Detect which cell encompasses the target text, then output its [x, y] center coordinate. 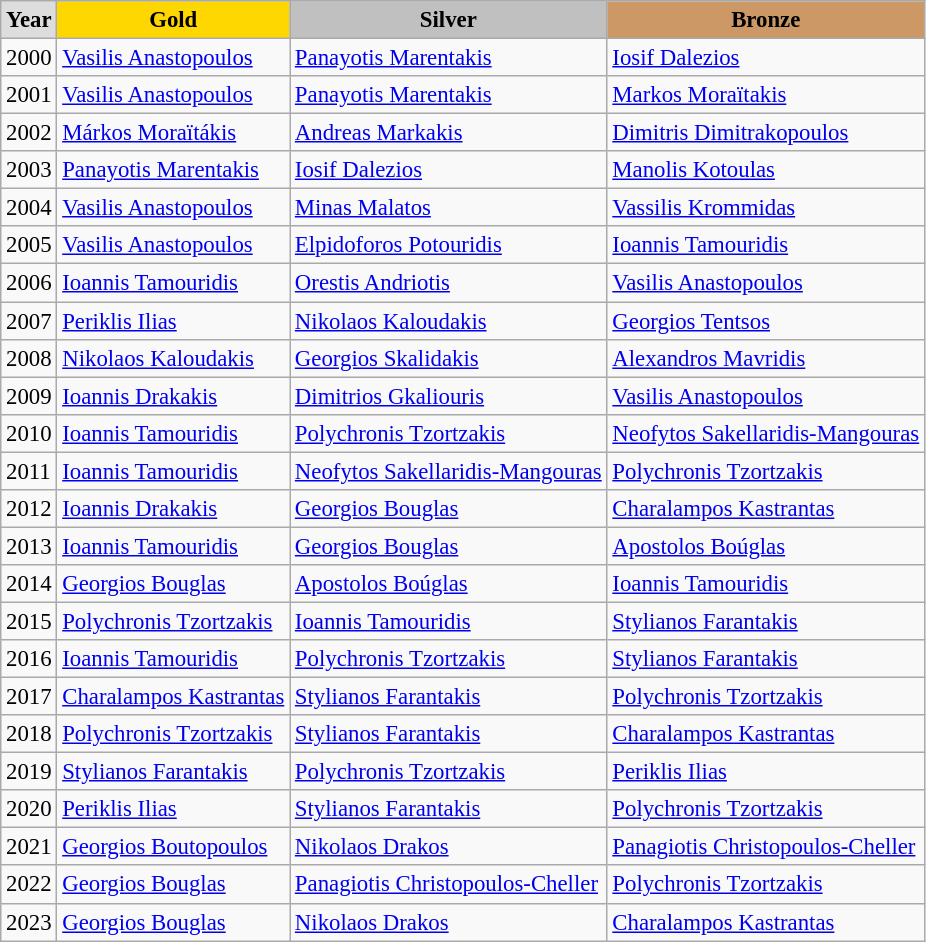
Manolis Kotoulas [766, 170]
2000 [29, 58]
2019 [29, 772]
Markos Moraïtakis [766, 95]
Georgios Boutopoulos [174, 847]
Gold [174, 20]
Georgios Skalidakis [448, 358]
Silver [448, 20]
2016 [29, 659]
Vassilis Krommidas [766, 208]
2015 [29, 621]
2012 [29, 509]
Márkos Moraïtákis [174, 133]
2004 [29, 208]
2009 [29, 396]
2008 [29, 358]
2021 [29, 847]
Minas Malatos [448, 208]
Dimitris Dimitrakopoulos [766, 133]
2017 [29, 697]
2020 [29, 809]
2001 [29, 95]
2007 [29, 321]
2002 [29, 133]
Andreas Markakis [448, 133]
Year [29, 20]
Elpidoforos Potouridis [448, 245]
Orestis Andriotis [448, 283]
2003 [29, 170]
2011 [29, 471]
2005 [29, 245]
2013 [29, 546]
2010 [29, 433]
Georgios Tentsos [766, 321]
Dimitrios Gkaliouris [448, 396]
2023 [29, 922]
2022 [29, 885]
2018 [29, 734]
2014 [29, 584]
Alexandros Mavridis [766, 358]
Bronze [766, 20]
2006 [29, 283]
